Return the (X, Y) coordinate for the center point of the cell that contains the specified text.  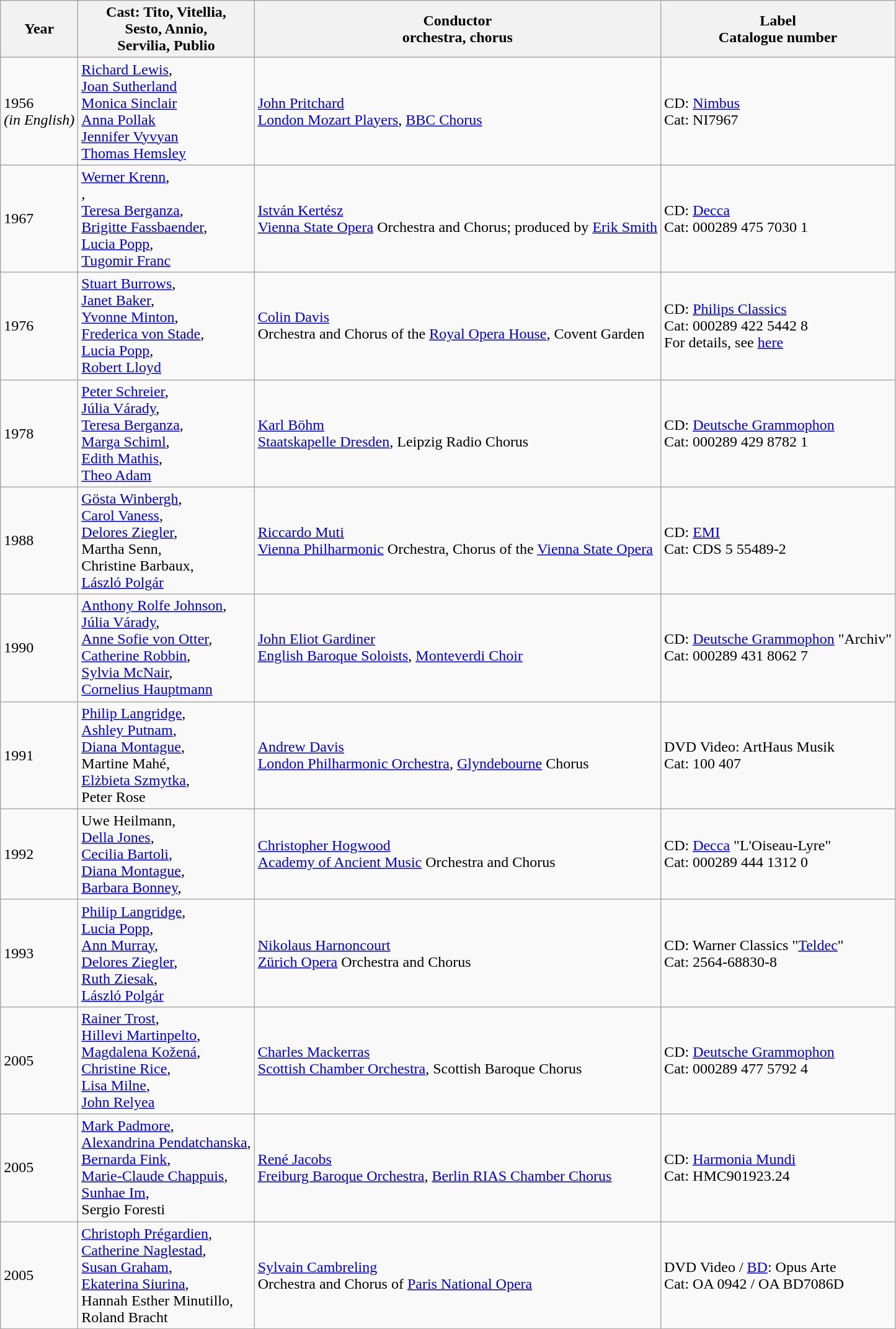
DVD Video: ArtHaus MusikCat: 100 407 (778, 755)
Nikolaus HarnoncourtZürich Opera Orchestra and Chorus (458, 953)
Peter Schreier,Júlia Várady,Teresa Berganza,Marga Schiml,Edith Mathis,Theo Adam (166, 433)
Stuart Burrows,Janet Baker,Yvonne Minton,Frederica von Stade, Lucia Popp,Robert Lloyd (166, 326)
Year (40, 29)
Philip Langridge,Lucia Popp,Ann Murray,Delores Ziegler,Ruth Ziesak,László Polgár (166, 953)
Rainer Trost,Hillevi Martinpelto,Magdalena Kožená,Christine Rice,Lisa Milne,John Relyea (166, 1060)
Christopher HogwoodAcademy of Ancient Music Orchestra and Chorus (458, 854)
Christoph Prégardien,Catherine Naglestad,Susan Graham,Ekaterina Siurina, Hannah Esther Minutillo,Roland Bracht (166, 1275)
CD: Warner Classics "Teldec"Cat: 2564-68830-8 (778, 953)
John PritchardLondon Mozart Players, BBC Chorus (458, 112)
1988 (40, 541)
1967 (40, 218)
Anthony Rolfe Johnson,Júlia Várady,Anne Sofie von Otter,Catherine Robbin,Sylvia McNair,Cornelius Hauptmann (166, 647)
Sylvain CambrelingOrchestra and Chorus of Paris National Opera (458, 1275)
Cast: Tito, Vitellia,Sesto, Annio,Servilia, Publio (166, 29)
István KertészVienna State Opera Orchestra and Chorus; produced by Erik Smith (458, 218)
CD: Harmonia MundiCat: HMC901923.24 (778, 1167)
CD: Deutsche Grammophon "Archiv"Cat: 000289 431 8062 7 (778, 647)
CD: Deutsche GrammophonCat: 000289 429 8782 1 (778, 433)
LabelCatalogue number (778, 29)
1990 (40, 647)
Conductororchestra, chorus (458, 29)
John Eliot GardinerEnglish Baroque Soloists, Monteverdi Choir (458, 647)
1976 (40, 326)
1991 (40, 755)
Karl BöhmStaatskapelle Dresden, Leipzig Radio Chorus (458, 433)
Uwe Heilmann,Della Jones,Cecilia Bartoli,Diana Montague,Barbara Bonney, (166, 854)
Gösta Winbergh,Carol Vaness,Delores Ziegler,Martha Senn,Christine Barbaux, László Polgár (166, 541)
Colin DavisOrchestra and Chorus of the Royal Opera House, Covent Garden (458, 326)
Mark Padmore,Alexandrina Pendatchanska,Bernarda Fink,Marie-Claude Chappuis,Sunhae Im,Sergio Foresti (166, 1167)
CD: DeccaCat: 000289 475 7030 1 (778, 218)
CD: Deutsche GrammophonCat: 000289 477 5792 4 (778, 1060)
1956(in English) (40, 112)
Charles MackerrasScottish Chamber Orchestra, Scottish Baroque Chorus (458, 1060)
1992 (40, 854)
Werner Krenn,,Teresa Berganza,Brigitte Fassbaender,Lucia Popp,Tugomir Franc (166, 218)
CD: Philips ClassicsCat: 000289 422 5442 8For details, see here (778, 326)
Richard Lewis,Joan SutherlandMonica SinclairAnna PollakJennifer VyvyanThomas Hemsley (166, 112)
CD: Decca "L'Oiseau-Lyre"Cat: 000289 444 1312 0 (778, 854)
1978 (40, 433)
DVD Video / BD: Opus ArteCat: OA 0942 / OA BD7086D (778, 1275)
CD: NimbusCat: NI7967 (778, 112)
Andrew DavisLondon Philharmonic Orchestra, Glyndebourne Chorus (458, 755)
Riccardo MutiVienna Philharmonic Orchestra, Chorus of the Vienna State Opera (458, 541)
Philip Langridge,Ashley Putnam,Diana Montague,Martine Mahé,Elżbieta Szmytka,Peter Rose (166, 755)
1993 (40, 953)
CD: EMICat: CDS 5 55489-2 (778, 541)
René JacobsFreiburg Baroque Orchestra, Berlin RIAS Chamber Chorus (458, 1167)
